Determine the [X, Y] coordinate at the center of the cell enclosing the given text.  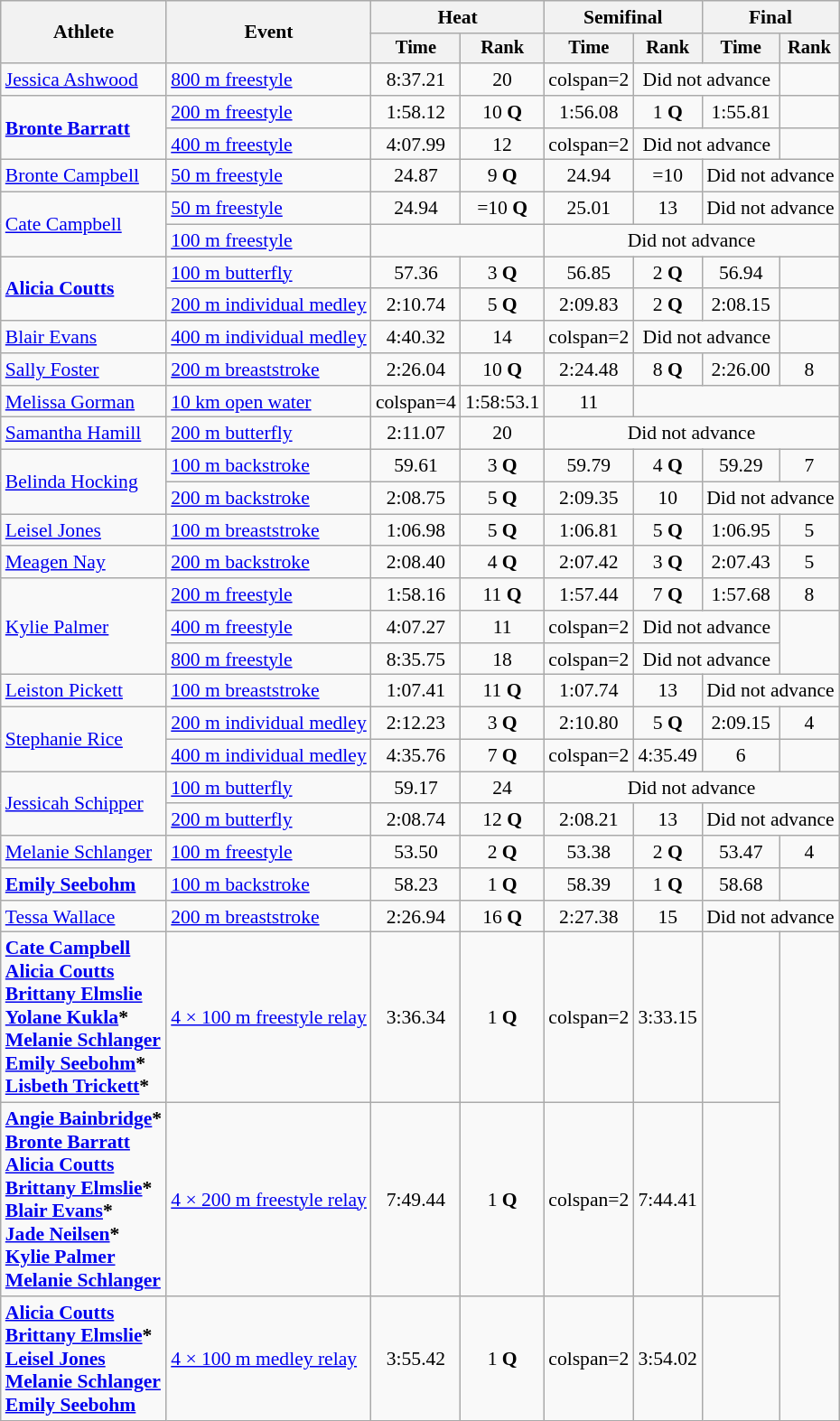
Angie Bainbridge*Bronte BarrattAlicia CouttsBrittany Elmslie*Blair Evans*Jade Neilsen*Kylie PalmerMelanie Schlanger [83, 1200]
Bronte Campbell [83, 176]
4 × 100 m freestyle relay [269, 1017]
4:40.32 [415, 337]
6 [741, 756]
4:35.49 [667, 756]
3:54.02 [667, 1359]
59.79 [589, 466]
3:33.15 [667, 1017]
2:07.43 [741, 563]
1:57.68 [741, 594]
Alicia CouttsBrittany Elmslie*Leisel JonesMelanie SchlangerEmily Seebohm [83, 1359]
8:35.75 [415, 659]
12 [502, 145]
Bronte Barratt [83, 128]
Emily Seebohm [83, 884]
59.61 [415, 466]
2:08.15 [741, 305]
4:07.99 [415, 145]
1:06.95 [741, 530]
1:56.08 [589, 112]
Samantha Hamill [83, 434]
2:08.74 [415, 820]
Heat [457, 17]
59.29 [741, 466]
53.50 [415, 852]
15 [667, 917]
colspan=4 [415, 402]
58.39 [589, 884]
7:49.44 [415, 1200]
1:07.41 [415, 691]
56.85 [589, 273]
2:09.35 [589, 499]
1:58.12 [415, 112]
Kylie Palmer [83, 627]
24.87 [415, 176]
25.01 [589, 209]
2:26.00 [741, 369]
4 × 100 m medley relay [269, 1359]
8:37.21 [415, 79]
58.68 [741, 884]
Belinda Hocking [83, 482]
2:10.80 [589, 724]
4 × 200 m freestyle relay [269, 1200]
Leisel Jones [83, 530]
14 [502, 337]
1:57.44 [589, 594]
2:09.83 [589, 305]
2:08.40 [415, 563]
3:36.34 [415, 1017]
Leiston Pickett [83, 691]
4:07.27 [415, 627]
59.17 [415, 788]
2:27.38 [589, 917]
Stephanie Rice [83, 739]
2:09.15 [741, 724]
24 [502, 788]
Jessicah Schipper [83, 804]
53.47 [741, 852]
7:44.41 [667, 1200]
2:12.23 [415, 724]
1:07.74 [589, 691]
10 [667, 499]
2:26.94 [415, 917]
56.94 [741, 273]
2:07.42 [589, 563]
58.23 [415, 884]
Semifinal [623, 17]
=10 [667, 176]
Blair Evans [83, 337]
1:06.98 [415, 530]
Alicia Coutts [83, 289]
4:35.76 [415, 756]
Cate Campbell [83, 224]
Athlete [83, 33]
Sally Foster [83, 369]
10 km open water [269, 402]
2:26.04 [415, 369]
2:08.21 [589, 820]
1:06.81 [589, 530]
2:10.74 [415, 305]
Event [269, 33]
12 Q [502, 820]
2:24.48 [589, 369]
Melanie Schlanger [83, 852]
57.36 [415, 273]
1:55.81 [741, 112]
7 [809, 466]
16 Q [502, 917]
3:55.42 [415, 1359]
Meagen Nay [83, 563]
1:58.16 [415, 594]
18 [502, 659]
53.38 [589, 852]
2:08.75 [415, 499]
Melissa Gorman [83, 402]
8 Q [667, 369]
=10 Q [502, 209]
Jessica Ashwood [83, 79]
9 Q [502, 176]
Cate CampbellAlicia CouttsBrittany ElmslieYolane Kukla*Melanie SchlangerEmily Seebohm*Lisbeth Trickett* [83, 1017]
1:58:53.1 [502, 402]
Final [770, 17]
Tessa Wallace [83, 917]
2:11.07 [415, 434]
